From the cell containing the given text, extract its center point as [x, y] coordinate. 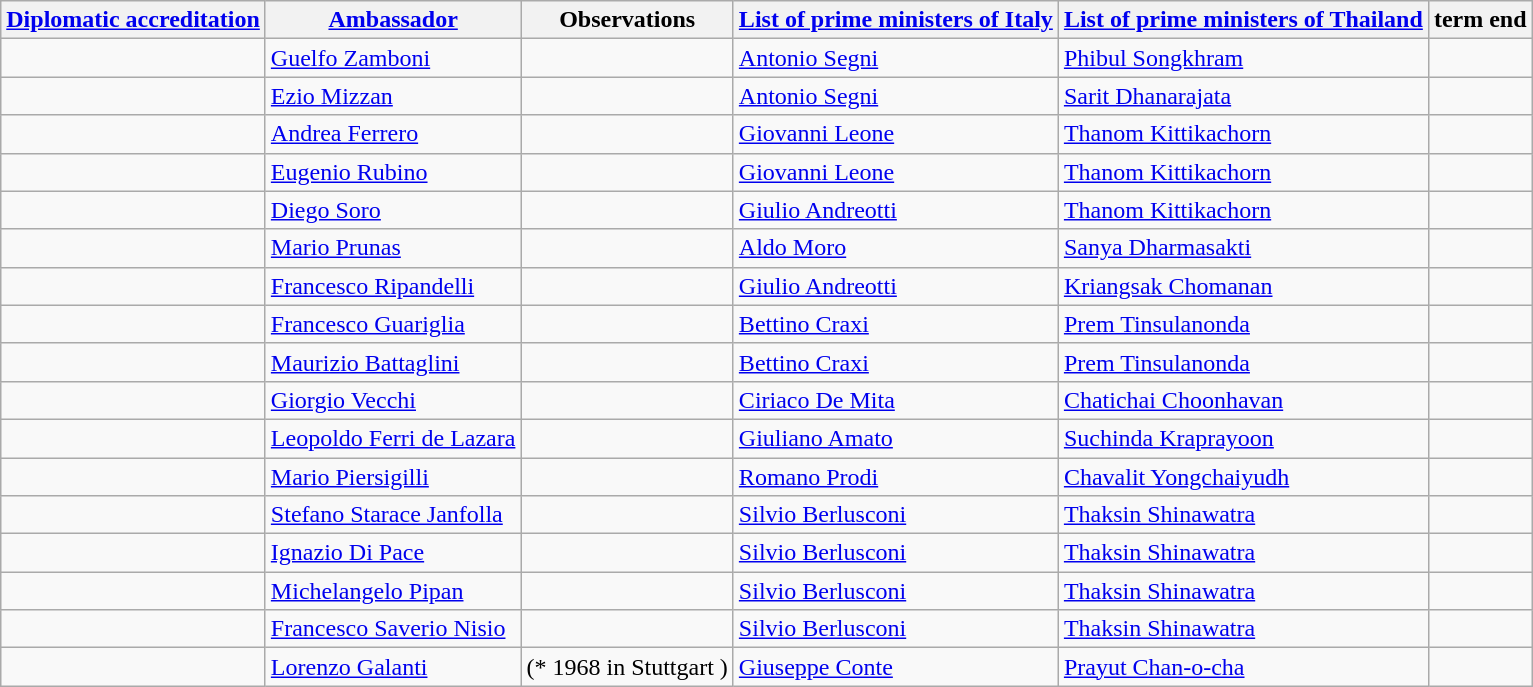
Romano Prodi [896, 477]
Aldo Moro [896, 248]
Chatichai Choonhavan [1243, 400]
Francesco Saverio Nisio [393, 629]
Francesco Ripandelli [393, 286]
Diplomatic accreditation [134, 20]
Michelangelo Pipan [393, 591]
Mario Piersigilli [393, 477]
Prayut Chan-o-cha [1243, 667]
Leopoldo Ferri de Lazara [393, 438]
Ezio Mizzan [393, 96]
List of prime ministers of Thailand [1243, 20]
Observations [627, 20]
Sanya Dharmasakti [1243, 248]
Chavalit Yongchaiyudh [1243, 477]
(* 1968 in Stuttgart ) [627, 667]
Eugenio Rubino [393, 172]
Giorgio Vecchi [393, 400]
Guelfo Zamboni [393, 58]
Maurizio Battaglini [393, 362]
Giuliano Amato [896, 438]
Ignazio Di Pace [393, 553]
Andrea Ferrero [393, 134]
Sarit Dhanarajata [1243, 96]
Diego Soro [393, 210]
Lorenzo Galanti [393, 667]
Mario Prunas [393, 248]
Ciriaco De Mita [896, 400]
Suchinda Kraprayoon [1243, 438]
Ambassador [393, 20]
Stefano Starace Janfolla [393, 515]
Kriangsak Chomanan [1243, 286]
term end [1480, 20]
Phibul Songkhram [1243, 58]
Giuseppe Conte [896, 667]
Francesco Guariglia [393, 324]
List of prime ministers of Italy [896, 20]
